Identify which cell holds the provided text, then report its [x, y] central coordinate. 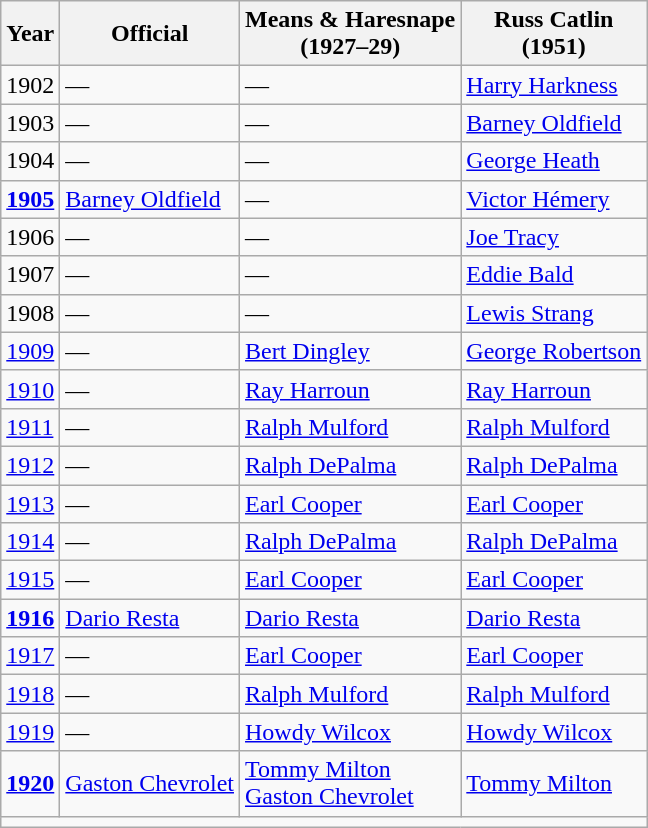
1912 [30, 465]
1907 [30, 275]
1903 [30, 123]
George Robertson [554, 351]
1910 [30, 389]
1908 [30, 313]
1913 [30, 503]
Lewis Strang [554, 313]
Victor Hémery [554, 199]
1905 [30, 199]
Means & Haresnape(1927–29) [350, 34]
Official [150, 34]
1902 [30, 85]
1911 [30, 427]
Eddie Bald [554, 275]
1916 [30, 618]
1920 [30, 784]
1906 [30, 237]
Russ Catlin(1951) [554, 34]
1918 [30, 694]
Gaston Chevrolet [150, 784]
Harry Harkness [554, 85]
1909 [30, 351]
1917 [30, 656]
Year [30, 34]
1904 [30, 161]
Tommy MiltonGaston Chevrolet [350, 784]
Tommy Milton [554, 784]
1914 [30, 542]
Joe Tracy [554, 237]
Bert Dingley [350, 351]
George Heath [554, 161]
1915 [30, 580]
1919 [30, 732]
